Return the (x, y) coordinate for the center point of the cell that contains the specified text.  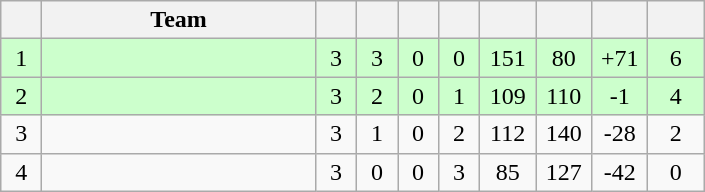
127 (564, 172)
85 (508, 172)
6 (676, 58)
-1 (620, 96)
80 (564, 58)
-42 (620, 172)
110 (564, 96)
-28 (620, 134)
109 (508, 96)
112 (508, 134)
140 (564, 134)
151 (508, 58)
+71 (620, 58)
Team (179, 20)
